Output the (X, Y) coordinate of the center of the cell containing the given text.  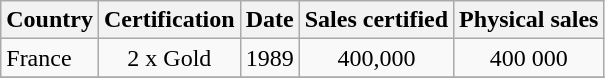
Date (270, 20)
Certification (169, 20)
Physical sales (529, 20)
400,000 (376, 58)
Country (50, 20)
Sales certified (376, 20)
400 000 (529, 58)
2 x Gold (169, 58)
1989 (270, 58)
France (50, 58)
